Locate the cell with the specified text and output its [x, y] center coordinate. 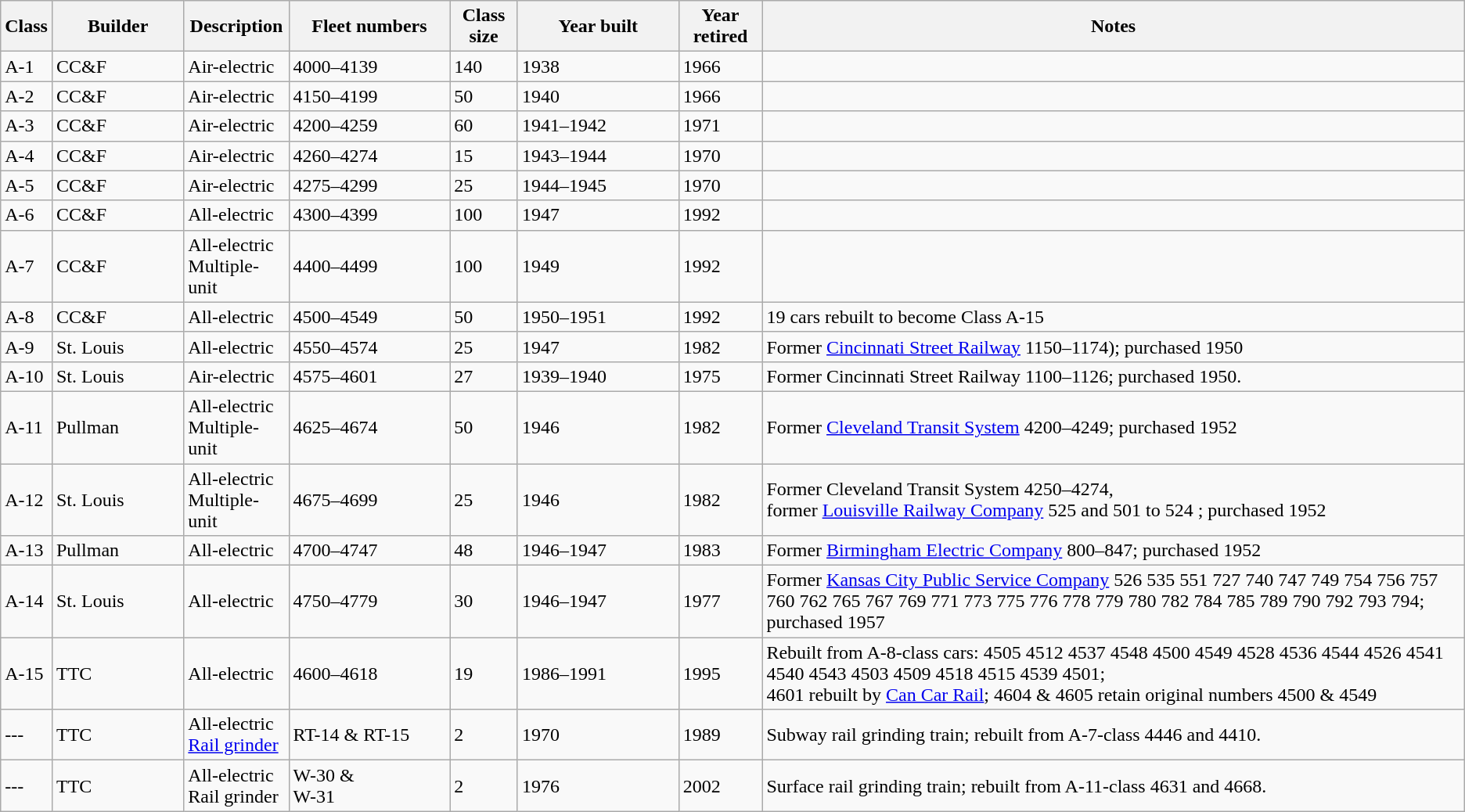
1941–1942 [598, 126]
1995 [720, 674]
A-7 [27, 266]
Description [236, 27]
Former Cleveland Transit System 4200–4249; purchased 1952 [1113, 427]
Former Cincinnati Street Railway 1150–1174); purchased 1950 [1113, 347]
4275–4299 [369, 185]
19 [484, 674]
A-4 [27, 156]
A-3 [27, 126]
2002 [720, 785]
A-6 [27, 215]
A-11 [27, 427]
4200–4259 [369, 126]
1989 [720, 735]
A-9 [27, 347]
A-10 [27, 376]
Year retired [720, 27]
4625–4674 [369, 427]
4700–4747 [369, 551]
A-8 [27, 317]
1943–1944 [598, 156]
A-12 [27, 499]
1950–1951 [598, 317]
4260–4274 [369, 156]
A-15 [27, 674]
4500–4549 [369, 317]
Notes [1113, 27]
Former Birmingham Electric Company 800–847; purchased 1952 [1113, 551]
Fleet numbers [369, 27]
4750–4779 [369, 602]
A-2 [27, 96]
Subway rail grinding train; rebuilt from A-7-class 4446 and 4410. [1113, 735]
60 [484, 126]
1944–1945 [598, 185]
W-30 &W-31 [369, 785]
30 [484, 602]
Surface rail grinding train; rebuilt from A-11-class 4631 and 4668. [1113, 785]
1949 [598, 266]
A-13 [27, 551]
1975 [720, 376]
4675–4699 [369, 499]
4550–4574 [369, 347]
140 [484, 66]
4600–4618 [369, 674]
4400–4499 [369, 266]
1939–1940 [598, 376]
Former Cincinnati Street Railway 1100–1126; purchased 1950. [1113, 376]
4000–4139 [369, 66]
1971 [720, 126]
19 cars rebuilt to become Class A-15 [1113, 317]
RT-14 & RT-15 [369, 735]
1976 [598, 785]
15 [484, 156]
48 [484, 551]
Former Cleveland Transit System 4250–4274,former Louisville Railway Company 525 and 501 to 524 ; purchased 1952 [1113, 499]
A-14 [27, 602]
4575–4601 [369, 376]
A-1 [27, 66]
27 [484, 376]
Class size [484, 27]
4150–4199 [369, 96]
1940 [598, 96]
Year built [598, 27]
Builder [117, 27]
Class [27, 27]
1983 [720, 551]
1986–1991 [598, 674]
1938 [598, 66]
4300–4399 [369, 215]
1977 [720, 602]
A-5 [27, 185]
